Return the (X, Y) coordinate for the center point of the cell that contains the specified text.  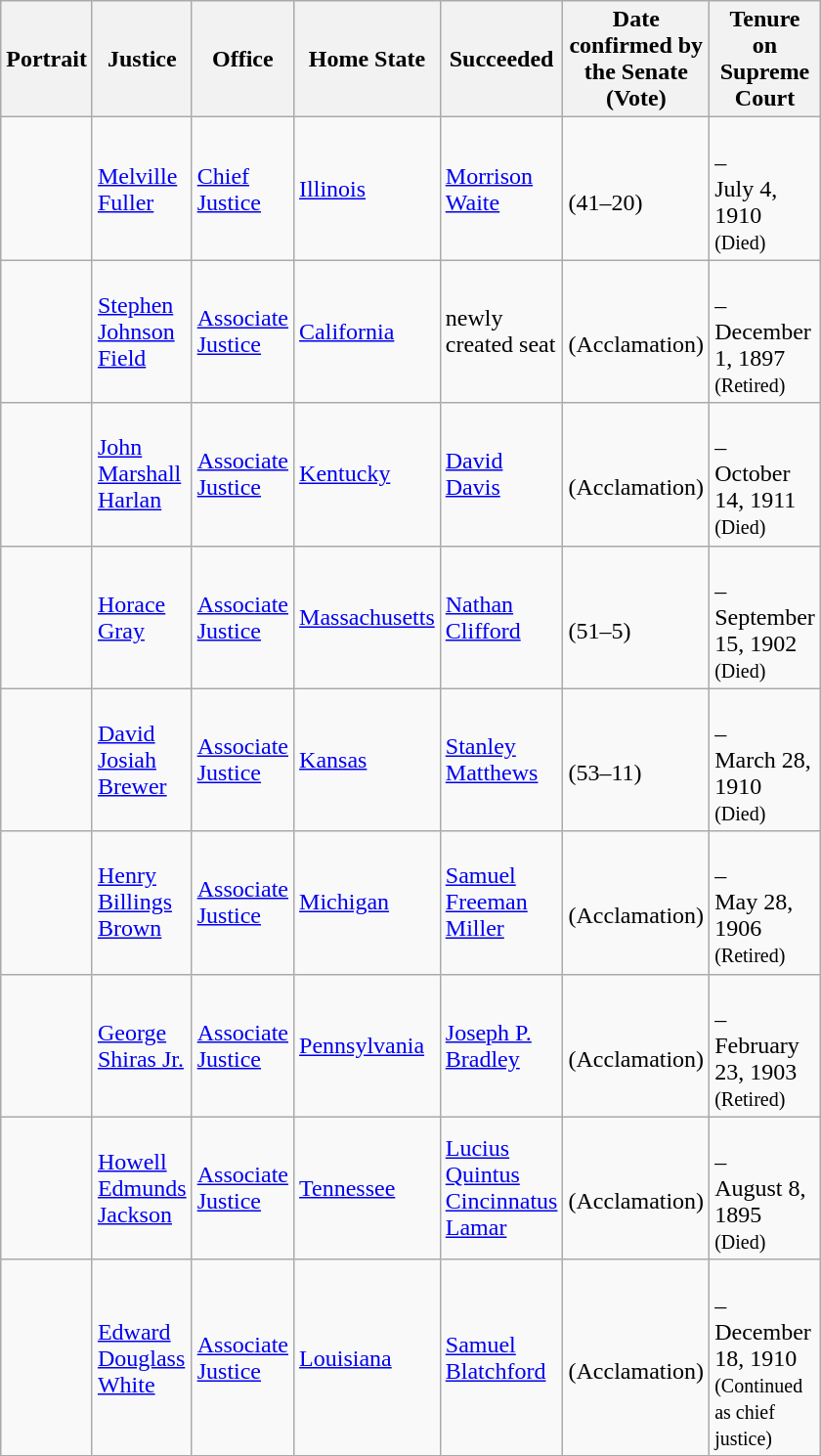
Kentucky (367, 474)
(51–5) (636, 617)
Samuel Freeman Miller (501, 903)
Kansas (367, 760)
Edward Douglass White (142, 1357)
Date confirmed by the Senate(Vote) (636, 59)
Illinois (367, 189)
California (367, 331)
newly created seat (501, 331)
David Josiah Brewer (142, 760)
Horace Gray (142, 617)
Howell Edmunds Jackson (142, 1188)
Morrison Waite (501, 189)
Henry Billings Brown (142, 903)
Nathan Clifford (501, 617)
–March 28, 1910(Died) (765, 760)
Stanley Matthews (501, 760)
David Davis (501, 474)
–May 28, 1906(Retired) (765, 903)
–September 15, 1902(Died) (765, 617)
(53–11) (636, 760)
Melville Fuller (142, 189)
Massachusetts (367, 617)
Michigan (367, 903)
–October 14, 1911(Died) (765, 474)
Justice (142, 59)
–August 8, 1895(Died) (765, 1188)
Samuel Blatchford (501, 1357)
–July 4, 1910(Died) (765, 189)
Lucius Quintus Cincinnatus Lamar (501, 1188)
Portrait (47, 59)
Joseph P. Bradley (501, 1045)
Tennessee (367, 1188)
(41–20) (636, 189)
–December 1, 1897(Retired) (765, 331)
Office (242, 59)
Chief Justice (242, 189)
–February 23, 1903(Retired) (765, 1045)
Tenure on Supreme Court (765, 59)
Home State (367, 59)
Louisiana (367, 1357)
John Marshall Harlan (142, 474)
Stephen Johnson Field (142, 331)
Succeeded (501, 59)
George Shiras Jr. (142, 1045)
Pennsylvania (367, 1045)
–December 18, 1910(Continued as chief justice) (765, 1357)
